Return the [x, y] coordinate for the center point of the cell that contains the specified text.  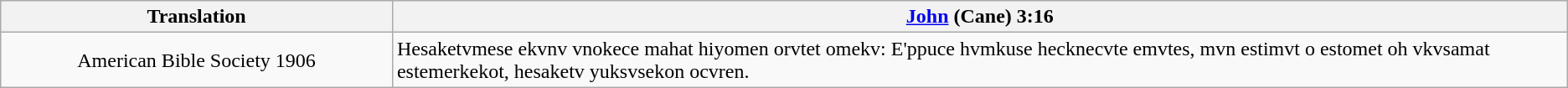
American Bible Society 1906 [197, 60]
John (Cane) 3:16 [980, 17]
Translation [197, 17]
